For the text-containing cell, return its midpoint in (X, Y) coordinate format. 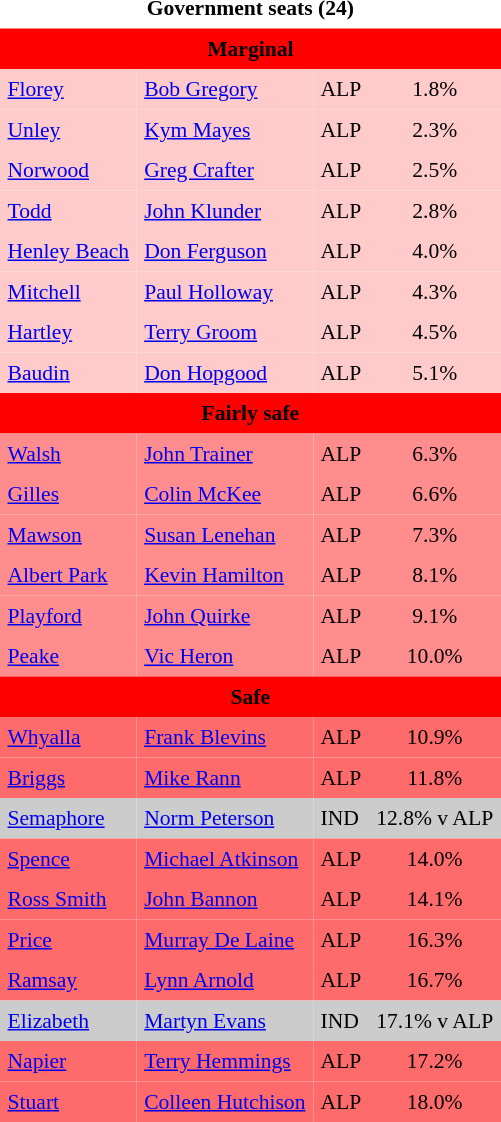
Henley Beach (68, 251)
Ross Smith (68, 899)
Florey (68, 89)
Michael Atkinson (225, 858)
Lynn Arnold (225, 980)
Hartley (68, 332)
11.8% (435, 777)
Briggs (68, 777)
Walsh (68, 453)
Ramsay (68, 980)
Norwood (68, 170)
Norm Peterson (225, 818)
4.3% (435, 291)
Kevin Hamilton (225, 575)
Elizabeth (68, 1020)
Colin McKee (225, 494)
Kym Mayes (225, 129)
17.1% v ALP (435, 1020)
6.6% (435, 494)
Playford (68, 615)
16.3% (435, 939)
John Bannon (225, 899)
Greg Crafter (225, 170)
Stuart (68, 1101)
Don Ferguson (225, 251)
Spence (68, 858)
6.3% (435, 453)
Mike Rann (225, 777)
2.8% (435, 210)
4.0% (435, 251)
Don Hopgood (225, 372)
Terry Groom (225, 332)
18.0% (435, 1101)
Napier (68, 1061)
12.8% v ALP (435, 818)
Baudin (68, 372)
1.8% (435, 89)
2.5% (435, 170)
Whyalla (68, 737)
Paul Holloway (225, 291)
Mawson (68, 534)
Bob Gregory (225, 89)
16.7% (435, 980)
10.9% (435, 737)
17.2% (435, 1061)
4.5% (435, 332)
Terry Hemmings (225, 1061)
Gilles (68, 494)
Safe (250, 696)
Frank Blevins (225, 737)
Albert Park (68, 575)
Peake (68, 656)
Todd (68, 210)
14.1% (435, 899)
2.3% (435, 129)
Marginal (250, 48)
Mitchell (68, 291)
9.1% (435, 615)
Price (68, 939)
John Trainer (225, 453)
Semaphore (68, 818)
14.0% (435, 858)
John Quirke (225, 615)
Murray De Laine (225, 939)
Susan Lenehan (225, 534)
Martyn Evans (225, 1020)
5.1% (435, 372)
8.1% (435, 575)
Colleen Hutchison (225, 1101)
Unley (68, 129)
Fairly safe (250, 413)
10.0% (435, 656)
John Klunder (225, 210)
Vic Heron (225, 656)
7.3% (435, 534)
